Return [X, Y] of the center of cell containing provided text 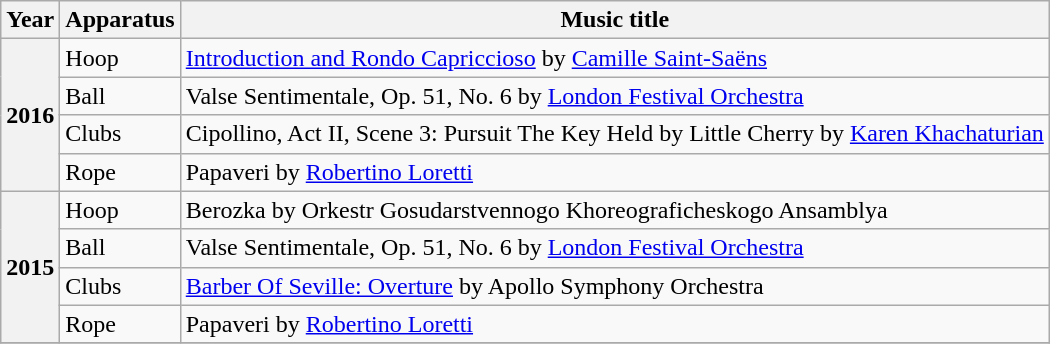
2016 [30, 115]
Year [30, 20]
Apparatus [120, 20]
Introduction and Rondo Capriccioso by Camille Saint-Saëns [614, 58]
Cipollino, Act II, Scene 3: Pursuit The Key Held by Little Cherry by Karen Khachaturian [614, 134]
Berozka by Orkestr Gosudarstvennogo Khoreograficheskogo Ansamblya [614, 210]
Barber Of Seville: Overture by Apollo Symphony Orchestra [614, 286]
2015 [30, 267]
Music title [614, 20]
